Search for the cell housing the specified text and yield its (x, y) center coordinate. 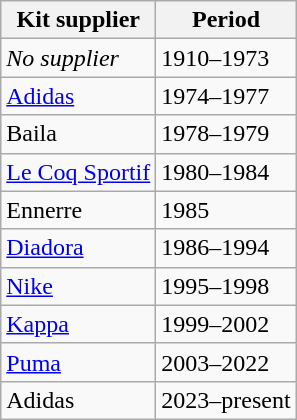
Diadora (78, 248)
Kit supplier (78, 20)
1995–1998 (226, 286)
Puma (78, 362)
1910–1973 (226, 58)
2003–2022 (226, 362)
Nike (78, 286)
1978–1979 (226, 134)
1980–1984 (226, 172)
Ennerre (78, 210)
2023–present (226, 400)
Baila (78, 134)
1985 (226, 210)
Kappa (78, 324)
No supplier (78, 58)
1974–1977 (226, 96)
Le Coq Sportif (78, 172)
1999–2002 (226, 324)
Period (226, 20)
1986–1994 (226, 248)
